Provide the (X, Y) coordinate of the cell's center where the given text is located.  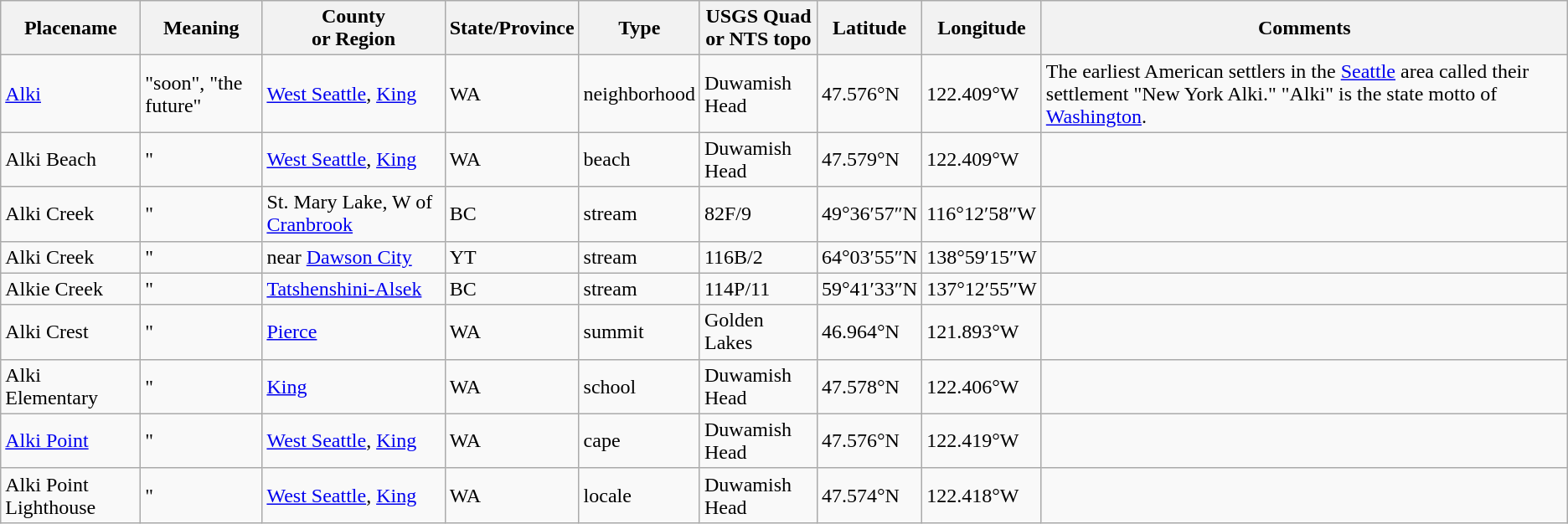
near Dawson City (353, 257)
121.893°W (982, 331)
Alki Crest (70, 331)
59°41′33″N (869, 289)
47.574°N (869, 496)
46.964°N (869, 331)
114P/11 (758, 289)
Alki Point (70, 440)
The earliest American settlers in the Seattle area called their settlement "New York Alki." "Alki" is the state motto of Washington. (1304, 94)
Comments (1304, 28)
137°12′55″W (982, 289)
116°12′58″W (982, 214)
116B/2 (758, 257)
82F/9 (758, 214)
64°03′55″N (869, 257)
Placename (70, 28)
Meaning (201, 28)
49°36′57″N (869, 214)
Alki (70, 94)
cape (639, 440)
122.418°W (982, 496)
Countyor Region (353, 28)
Alki Beach (70, 159)
St. Mary Lake, W of Cranbrook (353, 214)
Longitude (982, 28)
47.578°N (869, 387)
State/Province (512, 28)
Tatshenshini-Alsek (353, 289)
"soon", "the future" (201, 94)
summit (639, 331)
Type (639, 28)
YT (512, 257)
Alkie Creek (70, 289)
locale (639, 496)
Golden Lakes (758, 331)
beach (639, 159)
USGS Quador NTS topo (758, 28)
138°59′15″W (982, 257)
Alki Elementary (70, 387)
King (353, 387)
neighborhood (639, 94)
Alki Point Lighthouse (70, 496)
122.419°W (982, 440)
122.406°W (982, 387)
school (639, 387)
Pierce (353, 331)
47.579°N (869, 159)
Latitude (869, 28)
